Detect which cell encompasses the target text, then output its [x, y] center coordinate. 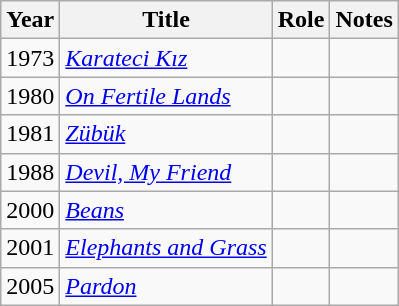
2000 [30, 210]
2005 [30, 286]
Devil, My Friend [166, 172]
Beans [166, 210]
Pardon [166, 286]
Elephants and Grass [166, 248]
Role [301, 20]
Year [30, 20]
1981 [30, 134]
2001 [30, 248]
1980 [30, 96]
Zübük [166, 134]
Title [166, 20]
1973 [30, 58]
On Fertile Lands [166, 96]
Notes [364, 20]
Karateci Kız [166, 58]
1988 [30, 172]
